Locate the cell with the specified text and output its (X, Y) center coordinate. 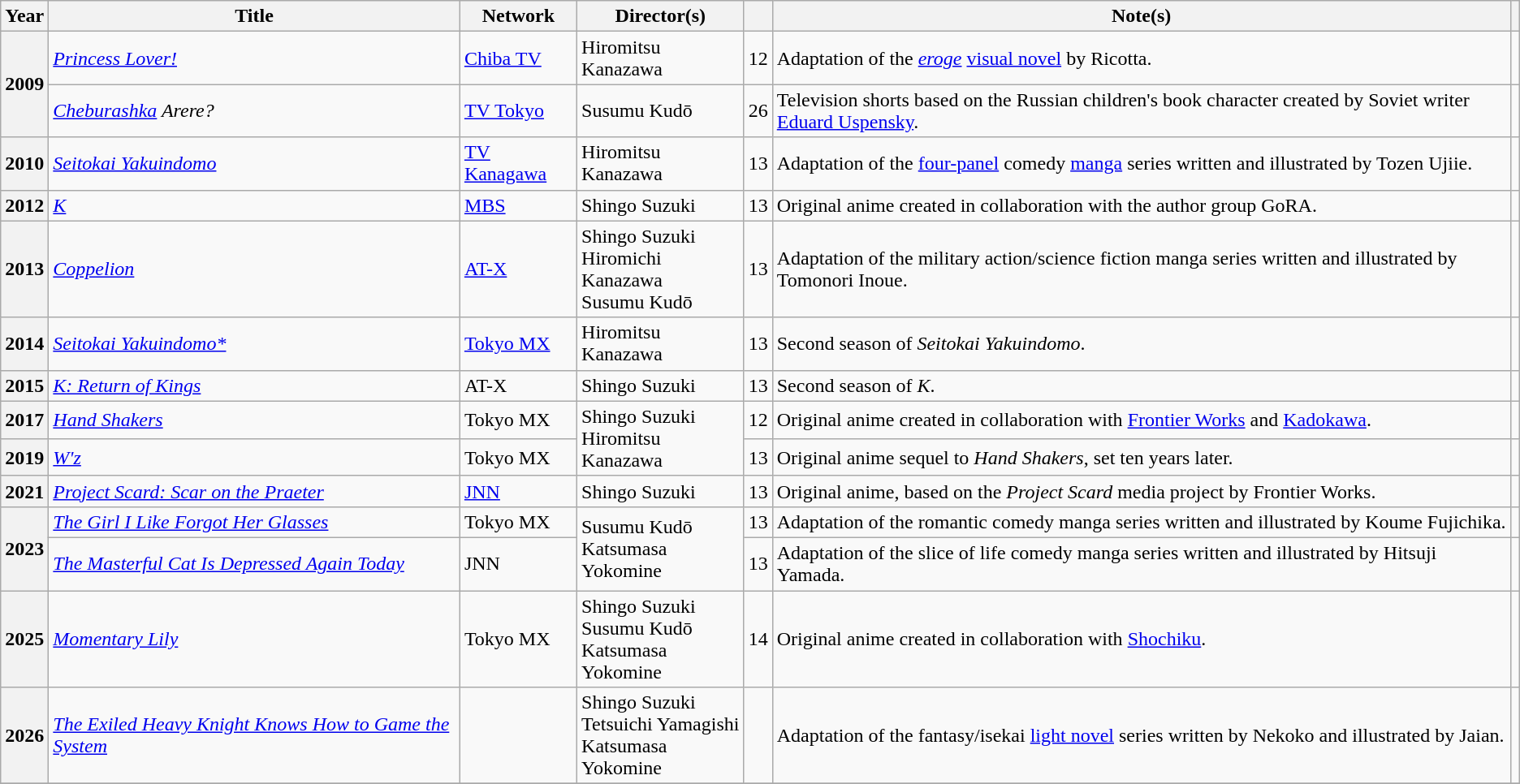
2013 (24, 269)
2017 (24, 420)
Princess Lover! (255, 58)
Original anime sequel to Hand Shakers, set ten years later. (1142, 457)
Original anime created in collaboration with the author group GoRA. (1142, 205)
Seitokai Yakuindomo* (255, 344)
2009 (24, 84)
2019 (24, 457)
Television shorts based on the Russian children's book character created by Soviet writer Eduard Uspensky. (1142, 110)
Adaptation of the military action/science fiction manga series written and illustrated by Tomonori Inoue. (1142, 269)
The Exiled Heavy Knight Knows How to Game the System (255, 735)
2026 (24, 735)
TV Kanagawa (518, 164)
Director(s) (661, 16)
Shingo SuzukiHiromichi KanazawaSusumu Kudō (661, 269)
Cheburashka Arere? (255, 110)
Susumu Kudō (661, 110)
Hand Shakers (255, 420)
Shingo SuzukiTetsuichi YamagishiKatsumasa Yokomine (661, 735)
Note(s) (1142, 16)
Adaptation of the romantic comedy manga series written and illustrated by Koume Fujichika. (1142, 522)
14 (758, 640)
K: Return of Kings (255, 386)
Project Scard: Scar on the Praeter (255, 491)
Susumu KudōKatsumasa Yokomine (661, 549)
W'z (255, 457)
Chiba TV (518, 58)
Adaptation of the fantasy/isekai light novel series written by Nekoko and illustrated by Jaian. (1142, 735)
2025 (24, 640)
Seitokai Yakuindomo (255, 164)
Original anime created in collaboration with Shochiku. (1142, 640)
Network (518, 16)
2023 (24, 549)
Original anime created in collaboration with Frontier Works and Kadokawa. (1142, 420)
Adaptation of the slice of life comedy manga series written and illustrated by Hitsuji Yamada. (1142, 563)
The Girl I Like Forgot Her Glasses (255, 522)
The Masterful Cat Is Depressed Again Today (255, 563)
26 (758, 110)
MBS (518, 205)
2021 (24, 491)
K (255, 205)
2014 (24, 344)
2010 (24, 164)
Adaptation of the eroge visual novel by Ricotta. (1142, 58)
Momentary Lily (255, 640)
Coppelion (255, 269)
2012 (24, 205)
TV Tokyo (518, 110)
2015 (24, 386)
Second season of K. (1142, 386)
Second season of Seitokai Yakuindomo. (1142, 344)
Title (255, 16)
Shingo SuzukiSusumu KudōKatsumasa Yokomine (661, 640)
Original anime, based on the Project Scard media project by Frontier Works. (1142, 491)
Year (24, 16)
Shingo SuzukiHiromitsu Kanazawa (661, 438)
Adaptation of the four-panel comedy manga series written and illustrated by Tozen Ujiie. (1142, 164)
